Detect which cell encompasses the target text, then output its [X, Y] center coordinate. 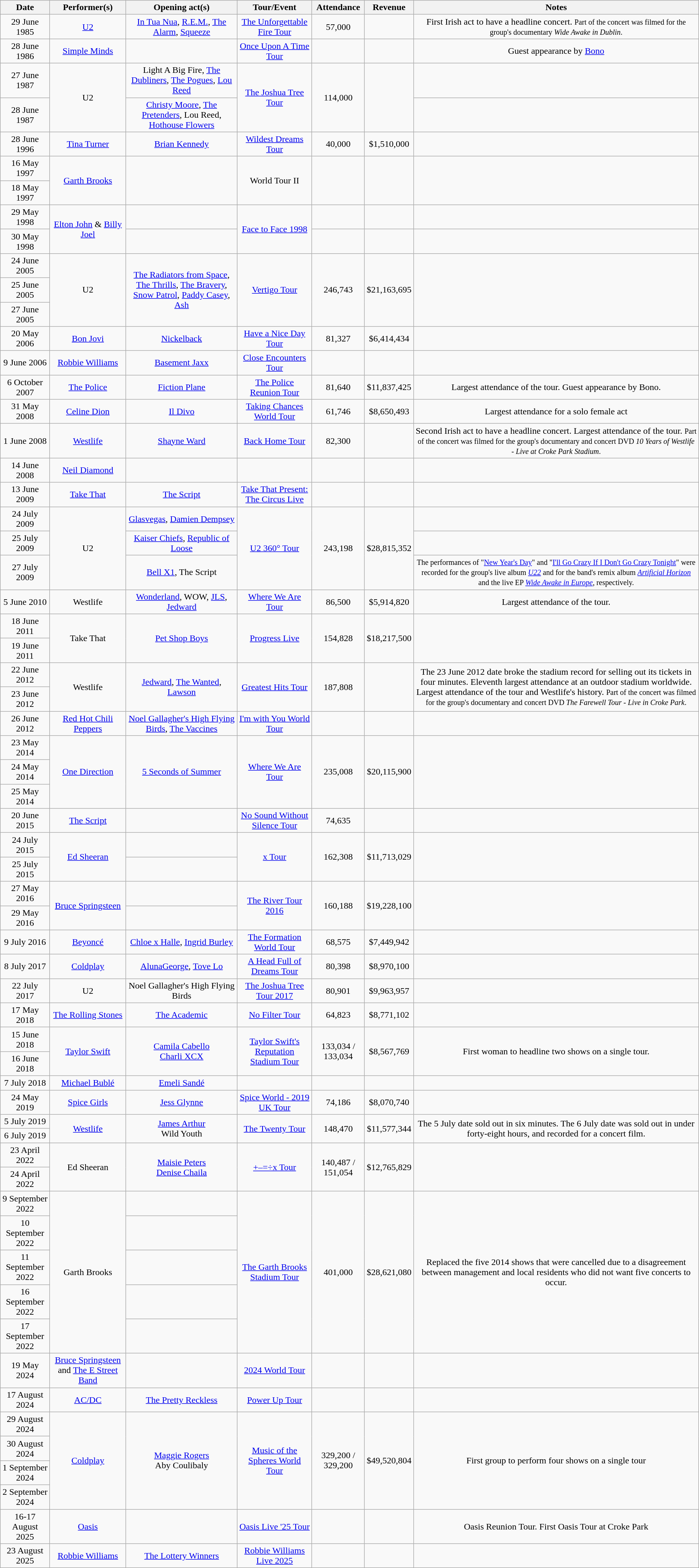
The Twenty Tour [274, 1129]
24 May 2014 [25, 772]
114,000 [338, 98]
Kaiser Chiefs, Republic of Loose [181, 543]
Robbie Williams Live 2025 [274, 1556]
The Unforgettable Fire Tour [274, 27]
5 June 2010 [25, 601]
23 May 2014 [25, 748]
$8,771,102 [389, 1015]
25 July 2009 [25, 543]
24 April 2022 [25, 1179]
29 August 2024 [25, 1424]
Close Encounters Tour [274, 363]
Tina Turner [88, 144]
22 July 2017 [25, 991]
15 June 2018 [25, 1039]
x Tour [274, 857]
Wildest Dreams Tour [274, 144]
Michael Bublé [88, 1083]
64,823 [338, 1015]
Bruce Springsteen [88, 906]
$7,449,942 [389, 942]
Music of the Spheres World Tour [274, 1460]
The Rolling Stones [88, 1015]
$8,567,769 [389, 1051]
401,000 [338, 1272]
Light A Big Fire, The Dubliners, The Pogues, Lou Reed [181, 80]
The 5 July date sold out in six minutes. The 6 July date was sold out in under forty-eight hours, and recorded for a concert film. [556, 1129]
First group to perform four shows on a single tour [556, 1460]
9 July 2016 [25, 942]
17 May 2018 [25, 1015]
$28,621,080 [389, 1272]
First woman to headline two shows on a single tour. [556, 1051]
Largest attendance of the tour. Guest appearance by Bono. [556, 387]
16 September 2022 [25, 1302]
29 May 2016 [25, 918]
25 June 2005 [25, 290]
82,300 [338, 441]
Guest appearance by Bono [556, 51]
2 September 2024 [25, 1497]
86,500 [338, 601]
James ArthurWild Youth [181, 1129]
7 July 2018 [25, 1083]
23 April 2022 [25, 1155]
26 June 2012 [25, 723]
24 June 2005 [25, 265]
Glasvegas, Damien Dempsey [181, 519]
Vertigo Tour [274, 290]
Spice Girls [88, 1102]
Tour/Event [274, 7]
Taking Chances World Tour [274, 412]
154,828 [338, 638]
The Joshua Tree Tour [274, 98]
1 June 2008 [25, 441]
27 June 1987 [25, 80]
27 June 2005 [25, 314]
6 July 2019 [25, 1136]
AlunaGeorge, Tove Lo [181, 966]
19 June 2011 [25, 650]
Shayne Ward [181, 441]
25 July 2015 [25, 869]
Maggie RogersAby Coulibaly [181, 1460]
$49,520,804 [389, 1460]
The Garth Brooks Stadium Tour [274, 1272]
$8,650,493 [389, 412]
80,901 [338, 991]
A Head Full of Dreams Tour [274, 966]
Red Hot Chili Peppers [88, 723]
5 July 2019 [25, 1122]
Camila CabelloCharli XCX [181, 1051]
25 May 2014 [25, 797]
$11,577,344 [389, 1129]
Performer(s) [88, 7]
Basement Jaxx [181, 363]
The Pretty Reckless [181, 1400]
148,470 [338, 1129]
Maisie PetersDenise Chaila [181, 1167]
The River Tour 2016 [274, 906]
24 May 2019 [25, 1102]
Bruce Springsteen and The E Street Band [88, 1370]
16 June 2018 [25, 1063]
31 May 2008 [25, 412]
Revenue [389, 7]
The Academic [181, 1015]
The Police Reunion Tour [274, 387]
24 July 2009 [25, 519]
5 Seconds of Summer [181, 772]
81,327 [338, 338]
243,198 [338, 548]
Nickelback [181, 338]
Oasis Live '25 Tour [274, 1527]
18 June 2011 [25, 626]
162,308 [338, 857]
160,188 [338, 906]
$11,713,029 [389, 857]
Greatest Hits Tour [274, 687]
Neil Diamond [88, 470]
$1,510,000 [389, 144]
17 September 2022 [25, 1336]
Largest attendance of the tour. [556, 601]
Power Up Tour [274, 1400]
Noel Gallagher's High Flying Birds, The Vaccines [181, 723]
246,743 [338, 290]
133,034 / 133,034 [338, 1051]
20 June 2015 [25, 820]
Taylor Swift's Reputation Stadium Tour [274, 1051]
29 June 1985 [25, 27]
Have a Nice Day Tour [274, 338]
9 June 2006 [25, 363]
329,200 / 329,200 [338, 1460]
2024 World Tour [274, 1370]
57,000 [338, 27]
Chloe x Halle, Ingrid Burley [181, 942]
Take That Present: The Circus Live [274, 495]
Noel Gallagher's High Flying Birds [181, 991]
140,487 / 151,054 [338, 1167]
17 August 2024 [25, 1400]
Bon Jovi [88, 338]
74,635 [338, 820]
16 May 1997 [25, 168]
13 June 2009 [25, 495]
11 September 2022 [25, 1267]
1 September 2024 [25, 1473]
24 July 2015 [25, 845]
6 October 2007 [25, 387]
29 May 1998 [25, 217]
68,575 [338, 942]
Once Upon A Time Tour [274, 51]
74,186 [338, 1102]
Oasis [88, 1527]
61,746 [338, 412]
14 June 2008 [25, 470]
16-17 August 2025 [25, 1527]
18 May 1997 [25, 193]
$18,217,500 [389, 638]
The Lottery Winners [181, 1556]
10 September 2022 [25, 1233]
27 May 2016 [25, 894]
The Joshua Tree Tour 2017 [274, 991]
27 July 2009 [25, 572]
Taylor Swift [88, 1051]
Brian Kennedy [181, 144]
Spice World - 2019 UK Tour [274, 1102]
The Police [88, 387]
23 August 2025 [25, 1556]
$28,815,352 [389, 548]
187,808 [338, 687]
8 July 2017 [25, 966]
$12,765,829 [389, 1167]
$19,228,100 [389, 906]
Attendance [338, 7]
Il Divo [181, 412]
The Radiators from Space, The Thrills, The Bravery, Snow Patrol, Paddy Casey, Ash [181, 290]
$8,970,100 [389, 966]
$21,163,695 [389, 290]
Elton John & Billy Joel [88, 229]
30 May 1998 [25, 241]
9 September 2022 [25, 1204]
AC/DC [88, 1400]
Jedward, The Wanted, Lawson [181, 687]
Opening act(s) [181, 7]
$8,070,740 [389, 1102]
28 June 1996 [25, 144]
Emeli Sandé [181, 1083]
30 August 2024 [25, 1448]
Largest attendance for a solo female act [556, 412]
28 June 1986 [25, 51]
+–=÷x Tour [274, 1167]
First Irish act to have a headline concert. Part of the concert was filmed for the group's documentary Wide Awake in Dublin. [556, 27]
$5,914,820 [389, 601]
No Sound Without Silence Tour [274, 820]
In Tua Nua, R.E.M., The Alarm, Squeeze [181, 27]
Fiction Plane [181, 387]
80,398 [338, 966]
19 May 2024 [25, 1370]
Face to Face 1998 [274, 229]
Jess Glynne [181, 1102]
$20,115,900 [389, 772]
Celine Dion [88, 412]
$9,963,957 [389, 991]
Simple Minds [88, 51]
81,640 [338, 387]
Back Home Tour [274, 441]
23 June 2012 [25, 699]
235,008 [338, 772]
I'm with You World Tour [274, 723]
Pet Shop Boys [181, 638]
Progress Live [274, 638]
22 June 2012 [25, 675]
U2 360° Tour [274, 548]
$6,414,434 [389, 338]
40,000 [338, 144]
Bell X1, The Script [181, 572]
Notes [556, 7]
28 June 1987 [25, 115]
Christy Moore, The Pretenders, Lou Reed, Hothouse Flowers [181, 115]
The Formation World Tour [274, 942]
World Tour II [274, 180]
One Direction [88, 772]
Date [25, 7]
Beyoncé [88, 942]
$11,837,425 [389, 387]
Wonderland, WOW, JLS, Jedward [181, 601]
Oasis Reunion Tour. First Oasis Tour at Croke Park [556, 1527]
20 May 2006 [25, 338]
No Filter Tour [274, 1015]
